From the cell containing the given text, extract its center point as [x, y] coordinate. 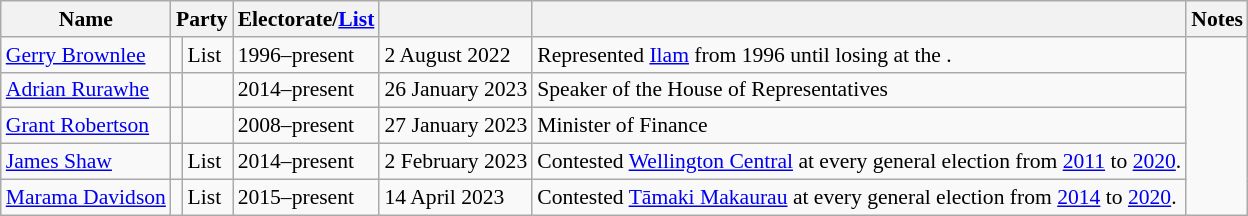
Party [202, 19]
26 January 2023 [456, 90]
Minister of Finance [859, 126]
Contested Wellington Central at every general election from 2011 to 2020. [859, 162]
14 April 2023 [456, 197]
Gerry Brownlee [86, 55]
Notes [1217, 19]
Electorate/List [306, 19]
2008–present [306, 126]
Adrian Rurawhe [86, 90]
2015–present [306, 197]
James Shaw [86, 162]
2 February 2023 [456, 162]
Contested Tāmaki Makaurau at every general election from 2014 to 2020. [859, 197]
Represented Ilam from 1996 until losing at the . [859, 55]
Speaker of the House of Representatives [859, 90]
27 January 2023 [456, 126]
2 August 2022 [456, 55]
Name [86, 19]
Marama Davidson [86, 197]
Grant Robertson [86, 126]
1996–present [306, 55]
